Extract the (x, y) coordinate from the center of the cell holding the provided text.  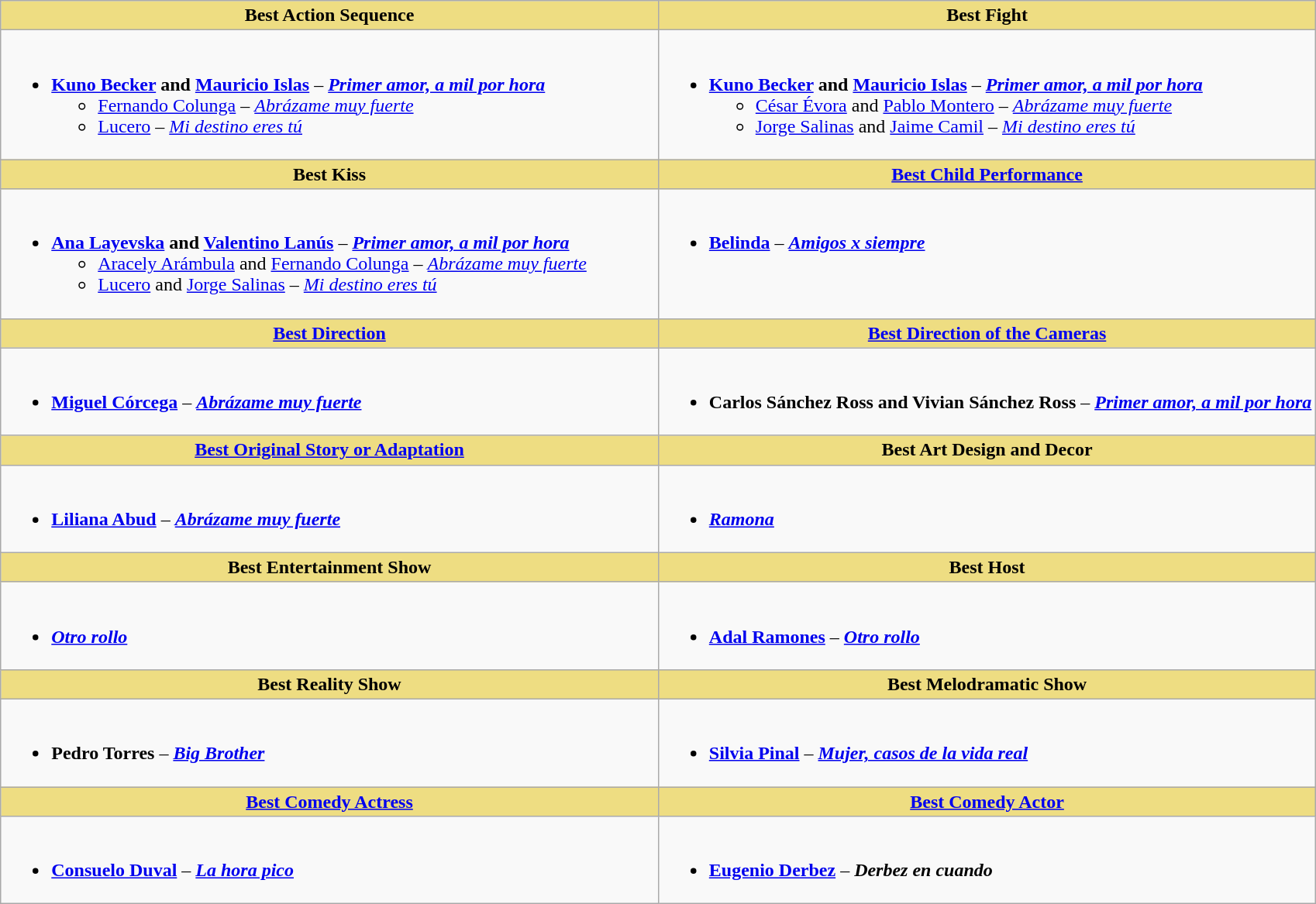
Best Direction (330, 333)
Best Kiss (330, 174)
Best Original Story or Adaptation (330, 450)
Best Entertainment Show (330, 567)
Silvia Pinal – Mujer, casos de la vida real (987, 742)
Carlos Sánchez Ross and Vivian Sánchez Ross – Primer amor, a mil por hora (987, 392)
Best Reality Show (330, 684)
Liliana Abud – Abrázame muy fuerte (330, 508)
Best Melodramatic Show (987, 684)
Miguel Córcega – Abrázame muy fuerte (330, 392)
Best Comedy Actor (987, 802)
Best Art Design and Decor (987, 450)
Best Host (987, 567)
Best Comedy Actress (330, 802)
Ramona (987, 508)
Kuno Becker and Mauricio Islas – Primer amor, a mil por horaFernando Colunga – Abrázame muy fuerteLucero – Mi destino eres tú (330, 95)
Eugenio Derbez – Derbez en cuando (987, 860)
Adal Ramones – Otro rollo (987, 626)
Otro rollo (330, 626)
Best Fight (987, 15)
Consuelo Duval – La hora pico (330, 860)
Best Action Sequence (330, 15)
Best Direction of the Cameras (987, 333)
Belinda – Amigos x siempre (987, 254)
Pedro Torres – Big Brother (330, 742)
Best Child Performance (987, 174)
